Determine the (x, y) coordinate at the center of the cell enclosing the given text.  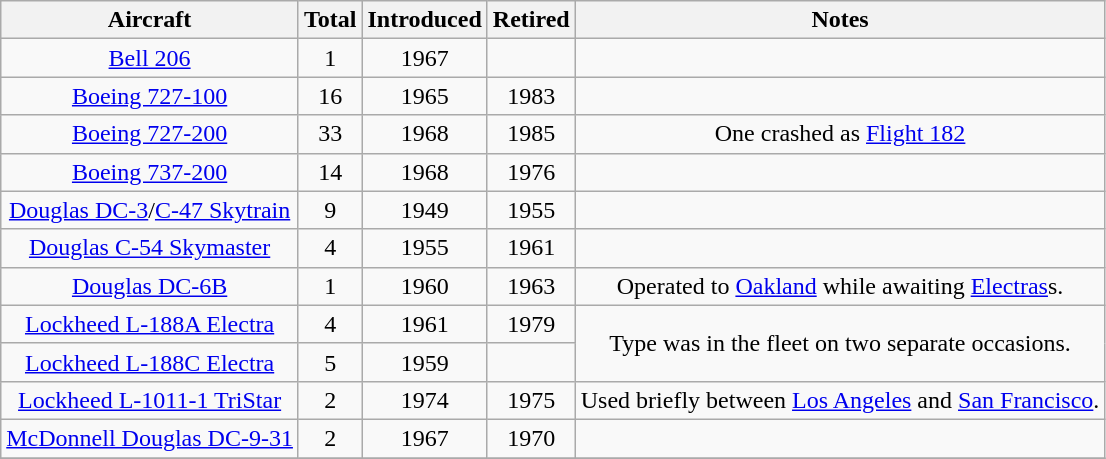
Operated to Oakland while awaiting Electrass. (840, 286)
1970 (531, 438)
Bell 206 (150, 58)
Lockheed L-188C Electra (150, 362)
Boeing 727-100 (150, 96)
Notes (840, 20)
Used briefly between Los Angeles and San Francisco. (840, 400)
14 (330, 172)
Douglas DC-3/C-47 Skytrain (150, 210)
McDonnell Douglas DC-9-31 (150, 438)
Aircraft (150, 20)
Douglas DC-6B (150, 286)
Retired (531, 20)
1985 (531, 134)
1965 (424, 96)
Douglas C-54 Skymaster (150, 248)
5 (330, 362)
1974 (424, 400)
1976 (531, 172)
1949 (424, 210)
16 (330, 96)
One crashed as Flight 182 (840, 134)
1959 (424, 362)
33 (330, 134)
Type was in the fleet on two separate occasions. (840, 343)
1975 (531, 400)
Total (330, 20)
1983 (531, 96)
Lockheed L-1011-1 TriStar (150, 400)
1963 (531, 286)
Lockheed L-188A Electra (150, 324)
9 (330, 210)
Boeing 737-200 (150, 172)
Introduced (424, 20)
1960 (424, 286)
1979 (531, 324)
Boeing 727-200 (150, 134)
